Determine the [x, y] coordinate at the center of the cell enclosing the given text.  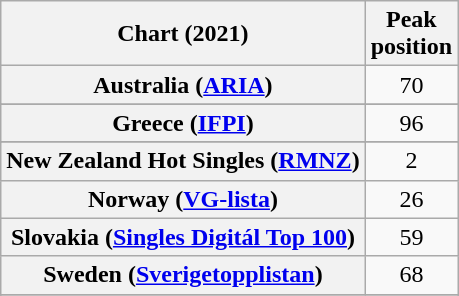
Norway (VG-lista) [183, 199]
68 [411, 275]
2 [411, 161]
New Zealand Hot Singles (RMNZ) [183, 161]
Greece (IFPI) [183, 123]
Peakposition [411, 34]
Chart (2021) [183, 34]
59 [411, 237]
96 [411, 123]
Slovakia (Singles Digitál Top 100) [183, 237]
Sweden (Sverigetopplistan) [183, 275]
26 [411, 199]
Australia (ARIA) [183, 85]
70 [411, 85]
